Find where the given text appears and provide that cell's center as (x, y) coordinate. 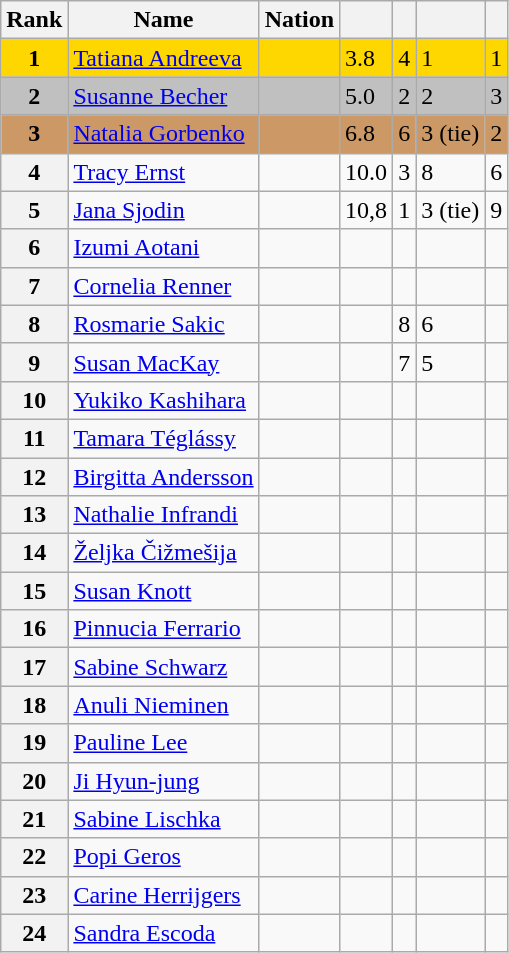
Rank (34, 20)
Tamara Téglássy (164, 438)
6.8 (366, 134)
Natalia Gorbenko (164, 134)
21 (34, 819)
14 (34, 553)
Name (164, 20)
Sandra Escoda (164, 933)
Ji Hyun-jung (164, 781)
Yukiko Kashihara (164, 400)
10.0 (366, 172)
19 (34, 743)
Tatiana Andreeva (164, 58)
Pinnucia Ferrario (164, 629)
Nathalie Infrandi (164, 515)
22 (34, 857)
Tracy Ernst (164, 172)
24 (34, 933)
Anuli Nieminen (164, 705)
Popi Geros (164, 857)
Izumi Aotani (164, 248)
12 (34, 477)
Susan Knott (164, 591)
Pauline Lee (164, 743)
5.0 (366, 96)
Nation (299, 20)
Carine Herrijgers (164, 895)
10,8 (366, 210)
20 (34, 781)
Susanne Becher (164, 96)
Cornelia Renner (164, 286)
Rosmarie Sakic (164, 324)
Susan MacKay (164, 362)
11 (34, 438)
10 (34, 400)
3.8 (366, 58)
16 (34, 629)
Željka Čižmešija (164, 553)
23 (34, 895)
15 (34, 591)
Birgitta Andersson (164, 477)
17 (34, 667)
Sabine Schwarz (164, 667)
13 (34, 515)
Jana Sjodin (164, 210)
Sabine Lischka (164, 819)
18 (34, 705)
